Find where the given text appears and provide that cell's center as [X, Y] coordinate. 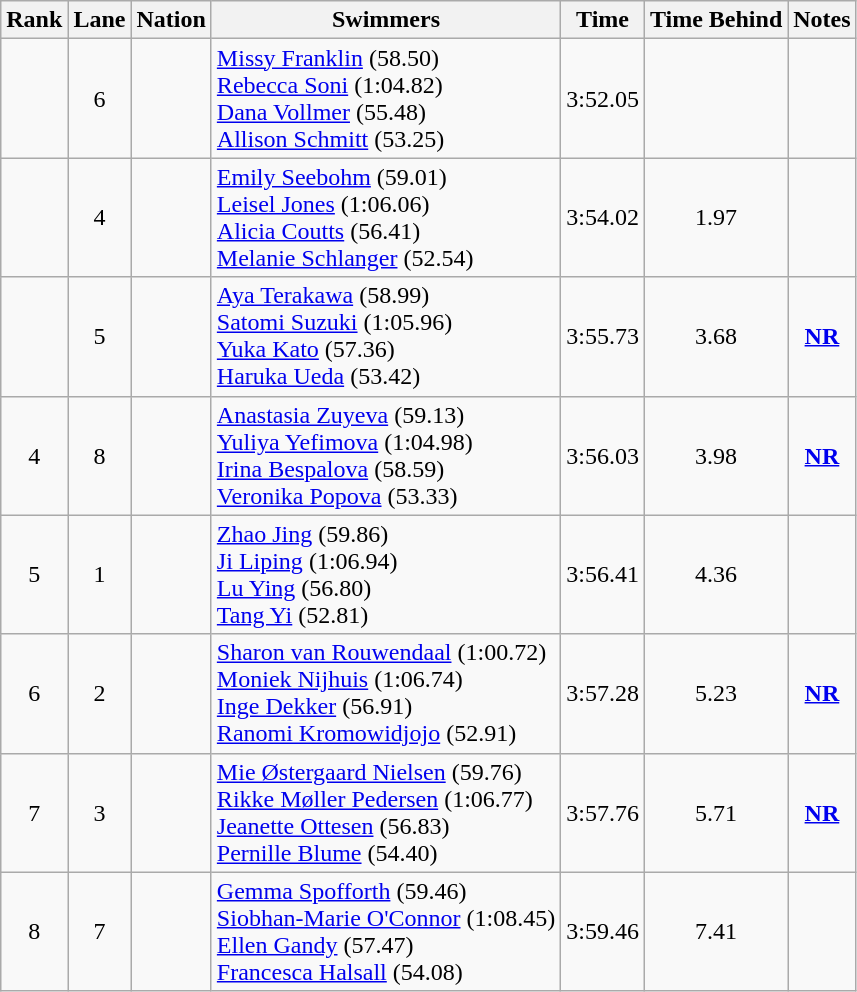
Swimmers [386, 20]
5.23 [716, 694]
Aya Terakawa (58.99)Satomi Suzuki (1:05.96)Yuka Kato (57.36)Haruka Ueda (53.42) [386, 336]
Sharon van Rouwendaal (1:00.72)Moniek Nijhuis (1:06.74)Inge Dekker (56.91)Ranomi Kromowidjojo (52.91) [386, 694]
2 [100, 694]
3 [100, 812]
Time [603, 20]
3:52.05 [603, 98]
3:56.03 [603, 456]
Missy Franklin (58.50)Rebecca Soni (1:04.82)Dana Vollmer (55.48)Allison Schmitt (53.25) [386, 98]
Rank [34, 20]
3.98 [716, 456]
Notes [822, 20]
5.71 [716, 812]
3:59.46 [603, 932]
Anastasia Zuyeva (59.13)Yuliya Yefimova (1:04.98)Irina Bespalova (58.59)Veronika Popova (53.33) [386, 456]
3:55.73 [603, 336]
Emily Seebohm (59.01)Leisel Jones (1:06.06)Alicia Coutts (56.41)Melanie Schlanger (52.54) [386, 218]
1 [100, 574]
3:57.28 [603, 694]
3:56.41 [603, 574]
Nation [171, 20]
Zhao Jing (59.86)Ji Liping (1:06.94)Lu Ying (56.80)Tang Yi (52.81) [386, 574]
3:54.02 [603, 218]
1.97 [716, 218]
4.36 [716, 574]
3.68 [716, 336]
Mie Østergaard Nielsen (59.76)Rikke Møller Pedersen (1:06.77)Jeanette Ottesen (56.83)Pernille Blume (54.40) [386, 812]
Gemma Spofforth (59.46)Siobhan-Marie O'Connor (1:08.45)Ellen Gandy (57.47)Francesca Halsall (54.08) [386, 932]
Time Behind [716, 20]
3:57.76 [603, 812]
7.41 [716, 932]
Lane [100, 20]
